Capture the cell that displays the provided text and extract its [X, Y] central coordinate. 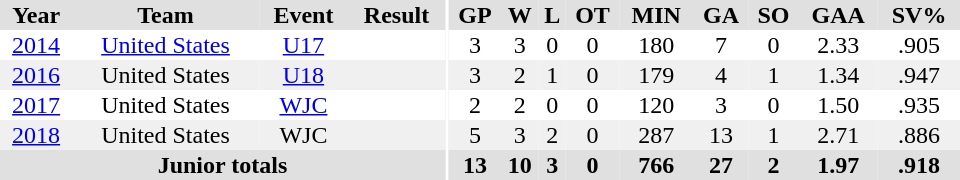
.905 [919, 45]
2018 [36, 135]
1.97 [838, 165]
SO [774, 15]
SV% [919, 15]
U18 [304, 75]
179 [656, 75]
Event [304, 15]
10 [520, 165]
U17 [304, 45]
1.34 [838, 75]
Junior totals [222, 165]
MIN [656, 15]
287 [656, 135]
7 [720, 45]
2016 [36, 75]
2017 [36, 105]
OT [592, 15]
4 [720, 75]
W [520, 15]
120 [656, 105]
GP [474, 15]
2.33 [838, 45]
GA [720, 15]
27 [720, 165]
5 [474, 135]
766 [656, 165]
Year [36, 15]
180 [656, 45]
Result [396, 15]
.935 [919, 105]
.918 [919, 165]
.886 [919, 135]
.947 [919, 75]
Team [166, 15]
L [552, 15]
1.50 [838, 105]
2014 [36, 45]
2.71 [838, 135]
GAA [838, 15]
